For the text-containing cell, return its midpoint in (X, Y) coordinate format. 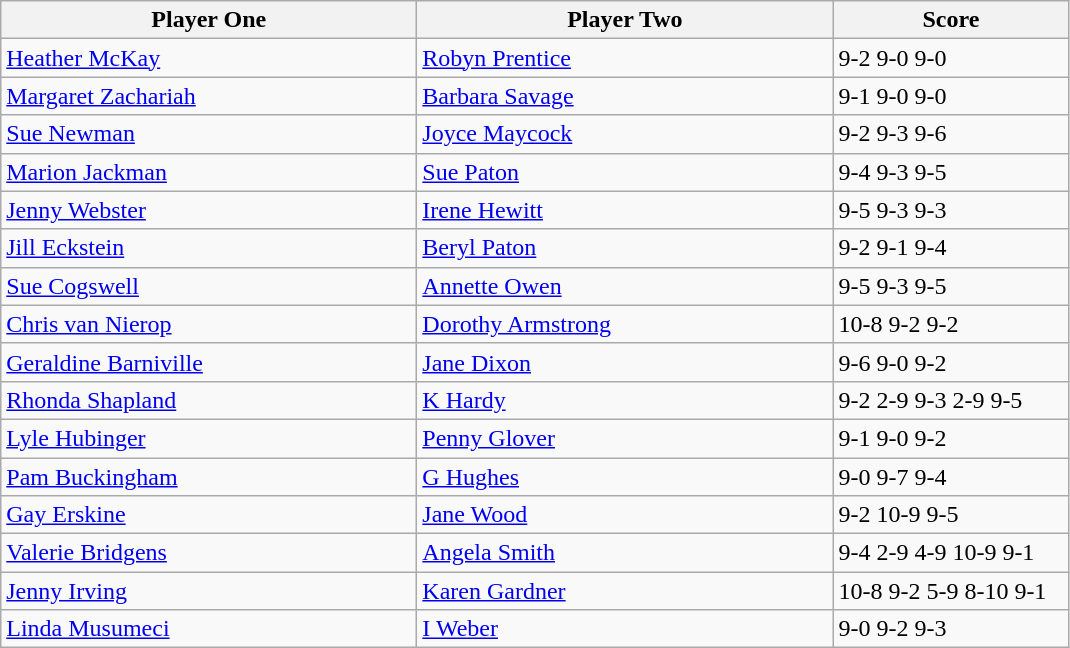
9-5 9-3 9-5 (951, 286)
Jenny Irving (209, 591)
G Hughes (625, 477)
Sue Paton (625, 172)
Robyn Prentice (625, 58)
9-0 9-2 9-3 (951, 629)
Valerie Bridgens (209, 553)
Jane Dixon (625, 362)
Player Two (625, 20)
Geraldine Barniville (209, 362)
9-0 9-7 9-4 (951, 477)
Jenny Webster (209, 210)
Gay Erskine (209, 515)
Score (951, 20)
9-2 9-0 9-0 (951, 58)
Sue Newman (209, 134)
9-2 9-1 9-4 (951, 248)
Barbara Savage (625, 96)
9-2 10-9 9-5 (951, 515)
9-4 9-3 9-5 (951, 172)
Beryl Paton (625, 248)
9-1 9-0 9-0 (951, 96)
Linda Musumeci (209, 629)
Karen Gardner (625, 591)
10-8 9-2 9-2 (951, 324)
10-8 9-2 5-9 8-10 9-1 (951, 591)
9-2 2-9 9-3 2-9 9-5 (951, 400)
Annette Owen (625, 286)
Rhonda Shapland (209, 400)
Joyce Maycock (625, 134)
Dorothy Armstrong (625, 324)
K Hardy (625, 400)
Player One (209, 20)
Jane Wood (625, 515)
9-2 9-3 9-6 (951, 134)
Irene Hewitt (625, 210)
Marion Jackman (209, 172)
9-1 9-0 9-2 (951, 438)
Heather McKay (209, 58)
Chris van Nierop (209, 324)
Sue Cogswell (209, 286)
9-6 9-0 9-2 (951, 362)
Angela Smith (625, 553)
I Weber (625, 629)
9-5 9-3 9-3 (951, 210)
Penny Glover (625, 438)
Lyle Hubinger (209, 438)
Margaret Zachariah (209, 96)
9-4 2-9 4-9 10-9 9-1 (951, 553)
Pam Buckingham (209, 477)
Jill Eckstein (209, 248)
